For the text-containing cell, return its midpoint in (X, Y) coordinate format. 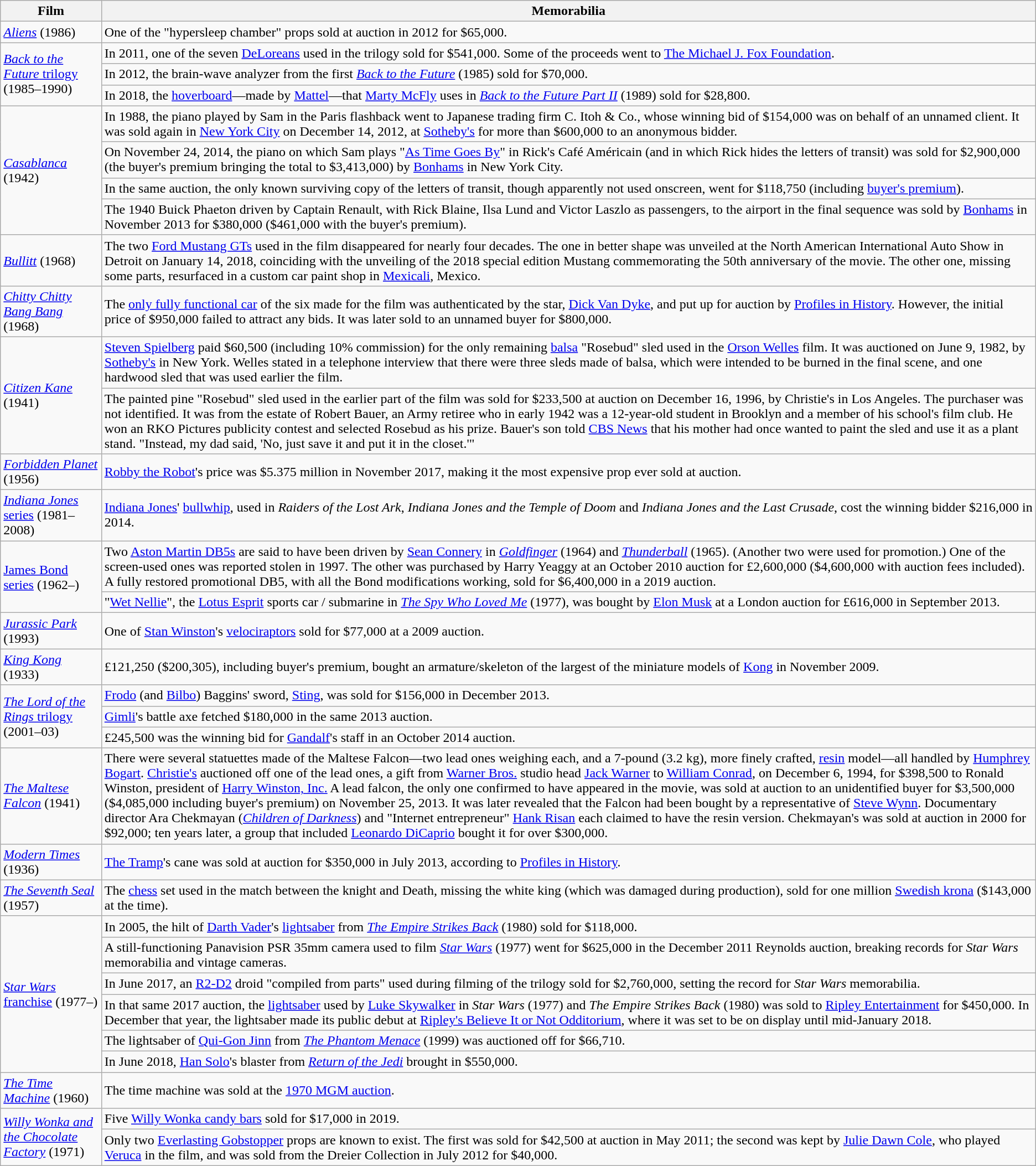
Casablanca (1942) (51, 171)
Jurassic Park (1993) (51, 631)
In 2005, the hilt of Darth Vader's lightsaber from The Empire Strikes Back (1980) sold for $118,000. (568, 926)
In 2012, the brain-wave analyzer from the first Back to the Future (1985) sold for $70,000. (568, 74)
Forbidden Planet (1956) (51, 472)
Modern Times (1936) (51, 861)
In June 2018, Han Solo's blaster from Return of the Jedi brought in $550,000. (568, 1062)
King Kong (1933) (51, 667)
The time machine was sold at the 1970 MGM auction. (568, 1091)
The Seventh Seal (1957) (51, 898)
Chitty Chitty Bang Bang (1968) (51, 311)
Citizen Kane (1941) (51, 395)
Robby the Robot's price was $5.375 million in November 2017, making it the most expensive prop ever sold at auction. (568, 472)
Film (51, 11)
The Tramp's cane was sold at auction for $350,000 in July 2013, according to Profiles in History. (568, 861)
One of the "hypersleep chamber" props sold at auction in 2012 for $65,000. (568, 32)
The Lord of the Rings trilogy (2001–03) (51, 716)
Bullitt (1968) (51, 260)
James Bond series (1962–) (51, 577)
The lightsaber of Qui-Gon Jinn from The Phantom Menace (1999) was auctioned off for $66,710. (568, 1041)
Five Willy Wonka candy bars sold for $17,000 in 2019. (568, 1119)
Willy Wonka and the Chocolate Factory (1971) (51, 1137)
Frodo (and Bilbo) Baggins' sword, Sting, was sold for $156,000 in December 2013. (568, 695)
Indiana Jones series (1981–2008) (51, 515)
£245,500 was the winning bid for Gandalf's staff in an October 2014 auction. (568, 737)
The Maltese Falcon (1941) (51, 796)
One of Stan Winston's velociraptors sold for $77,000 at a 2009 auction. (568, 631)
In 2018, the hoverboard—made by Mattel—that Marty McFly uses in Back to the Future Part II (1989) sold for $28,800. (568, 95)
Gimli's battle axe fetched $180,000 in the same 2013 auction. (568, 716)
£121,250 ($200,305), including buyer's premium, bought an armature/skeleton of the largest of the miniature models of Kong in November 2009. (568, 667)
Star Wars franchise (1977–) (51, 994)
The Time Machine (1960) (51, 1091)
In 2011, one of the seven DeLoreans used in the trilogy sold for $541,000. Some of the proceeds went to The Michael J. Fox Foundation. (568, 53)
Back to the Future trilogy (1985–1990) (51, 74)
Memorabilia (568, 11)
Aliens (1986) (51, 32)
